Find where the given text appears and provide that cell's center as [X, Y] coordinate. 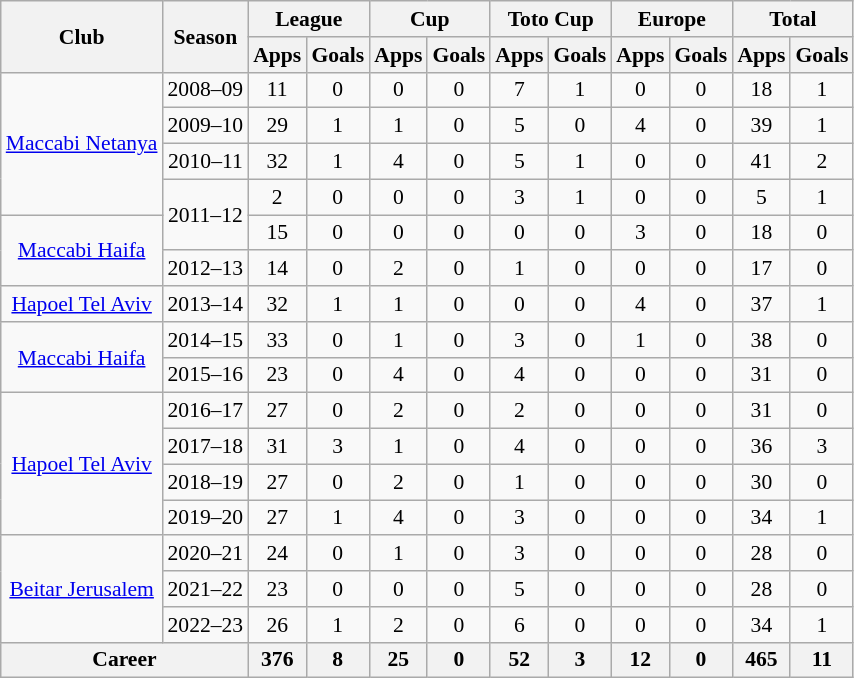
33 [277, 340]
Season [206, 36]
8 [338, 660]
2012–13 [206, 269]
Maccabi Netanya [82, 143]
376 [277, 660]
29 [277, 126]
2016–17 [206, 411]
Total [792, 19]
League [308, 19]
15 [277, 233]
38 [761, 340]
Toto Cup [550, 19]
465 [761, 660]
Club [82, 36]
12 [640, 660]
7 [519, 90]
2015–16 [206, 375]
14 [277, 269]
26 [277, 625]
2010–11 [206, 162]
2018–19 [206, 482]
2011–12 [206, 214]
2021–22 [206, 589]
25 [398, 660]
36 [761, 447]
2009–10 [206, 126]
2014–15 [206, 340]
Career [124, 660]
52 [519, 660]
37 [761, 304]
2008–09 [206, 90]
Europe [672, 19]
24 [277, 554]
30 [761, 482]
2019–20 [206, 518]
2020–21 [206, 554]
39 [761, 126]
Beitar Jerusalem [82, 590]
6 [519, 625]
2022–23 [206, 625]
17 [761, 269]
2017–18 [206, 447]
41 [761, 162]
2013–14 [206, 304]
Cup [430, 19]
